Provide the (x, y) coordinate of the cell's center where the given text is located.  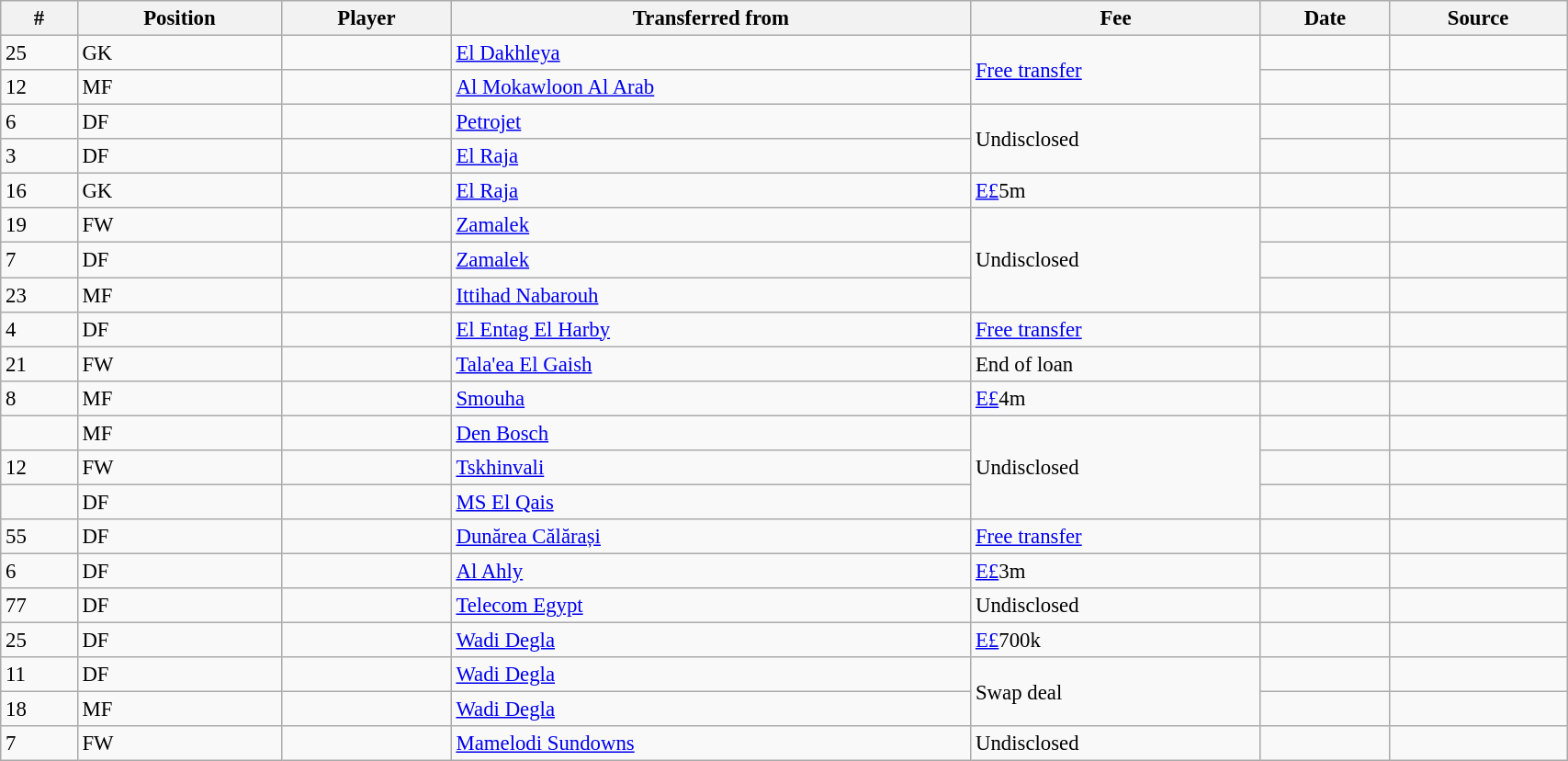
E£5m (1116, 191)
Ittihad Nabarouh (711, 295)
E£4m (1116, 398)
Dunărea Călărași (711, 537)
Smouha (711, 398)
End of loan (1116, 364)
21 (39, 364)
Al Mokawloon Al Arab (711, 87)
Transferred from (711, 18)
Source (1479, 18)
Tskhinvali (711, 468)
E£700k (1116, 641)
55 (39, 537)
Position (180, 18)
El Entag El Harby (711, 329)
23 (39, 295)
Tala'ea El Gaish (711, 364)
Fee (1116, 18)
Player (367, 18)
3 (39, 156)
18 (39, 710)
8 (39, 398)
Telecom Egypt (711, 606)
Petrojet (711, 122)
Swap deal (1116, 691)
77 (39, 606)
11 (39, 675)
E£3m (1116, 571)
Mamelodi Sundowns (711, 744)
19 (39, 225)
16 (39, 191)
Den Bosch (711, 433)
Date (1325, 18)
MS El Qais (711, 502)
4 (39, 329)
Al Ahly (711, 571)
# (39, 18)
El Dakhleya (711, 53)
